Determine the [x, y] coordinate at the center of the cell enclosing the given text.  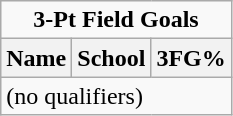
School [112, 58]
Name [36, 58]
3FG% [191, 58]
(no qualifiers) [116, 96]
3-Pt Field Goals [116, 20]
